Find where the given text appears and provide that cell's center as [X, Y] coordinate. 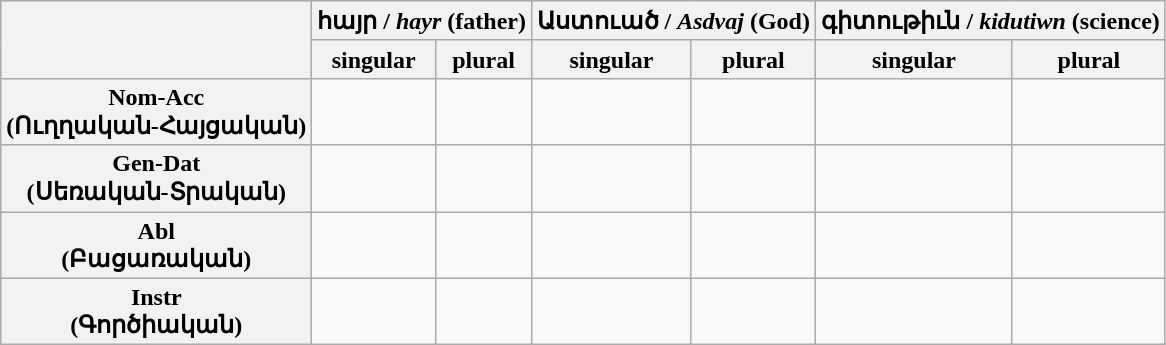
հայր / hayr (father) [422, 21]
Instr(Գործիական) [156, 312]
Nom-Acc(Ուղղական-Հայցական) [156, 112]
Աստուած / Asdvaj (God) [674, 21]
գիտութիւն / kidutiwn (science) [990, 21]
Gen-Dat(Սեռական-Տրական) [156, 178]
Abl(Բացառական) [156, 246]
